From the cell containing the given text, extract its center point as [X, Y] coordinate. 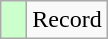
Record [67, 20]
